Return [x, y] of the center of cell containing provided text 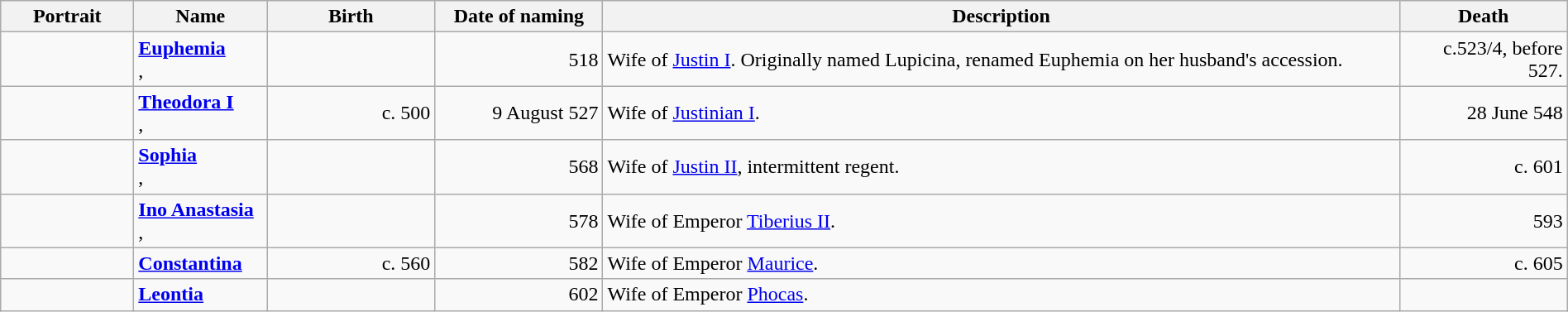
c. 605 [1484, 263]
c.523/4, before 527. [1484, 60]
578 [519, 220]
568 [519, 167]
c. 560 [351, 263]
518 [519, 60]
Leontia [200, 295]
Wife of Justin II, intermittent regent. [1001, 167]
Ino Anastasia, [200, 220]
Name [200, 17]
Wife of Emperor Phocas. [1001, 295]
Constantina [200, 263]
Wife of Justin I. Originally named Lupicina, renamed Euphemia on her husband's accession. [1001, 60]
582 [519, 263]
Birth [351, 17]
c. 601 [1484, 167]
Description [1001, 17]
c. 500 [351, 113]
Wife of Emperor Maurice. [1001, 263]
602 [519, 295]
Wife of Justinian I. [1001, 113]
Death [1484, 17]
Sophia, [200, 167]
28 June 548 [1484, 113]
Euphemia, [200, 60]
593 [1484, 220]
Portrait [68, 17]
Theodora I, [200, 113]
9 August 527 [519, 113]
Wife of Emperor Tiberius II. [1001, 220]
Date of naming [519, 17]
